Search for the cell housing the specified text and yield its [X, Y] center coordinate. 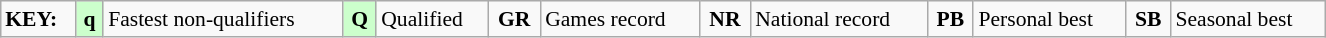
Personal best [1049, 19]
KEY: [38, 19]
Fastest non-qualifiers [223, 19]
Qualified [432, 19]
Q [360, 19]
PB [950, 19]
Seasonal best [1248, 19]
Games record [620, 19]
SB [1148, 19]
NR [725, 19]
q [90, 19]
National record [838, 19]
GR [514, 19]
